Pinpoint the cell where the given text exists, returning its (x, y) midpoint coordinate. 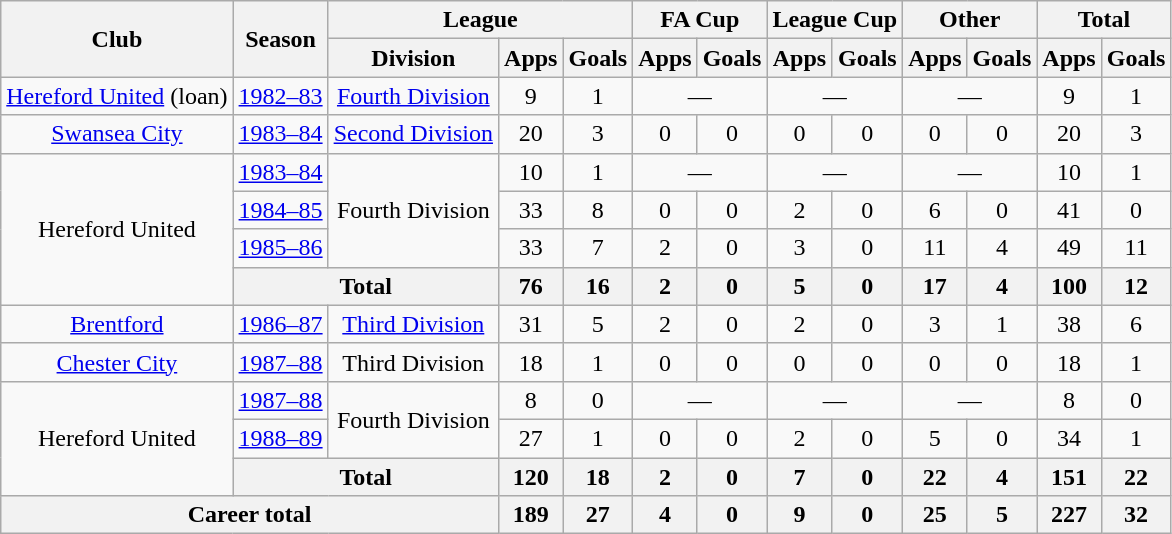
1988–89 (280, 438)
Swansea City (117, 134)
Hereford United (loan) (117, 96)
Chester City (117, 362)
49 (1069, 248)
25 (935, 515)
League (480, 20)
Career total (250, 515)
76 (531, 286)
1985–86 (280, 248)
FA Cup (700, 20)
38 (1069, 324)
Season (280, 39)
151 (1069, 477)
34 (1069, 438)
1982–83 (280, 96)
1984–85 (280, 210)
120 (531, 477)
227 (1069, 515)
Club (117, 39)
Second Division (413, 134)
Other (970, 20)
1986–87 (280, 324)
17 (935, 286)
32 (1136, 515)
Brentford (117, 324)
31 (531, 324)
41 (1069, 210)
16 (598, 286)
100 (1069, 286)
League Cup (835, 20)
12 (1136, 286)
Division (413, 58)
189 (531, 515)
